Extract the [X, Y] coordinate from the center of the cell holding the provided text.  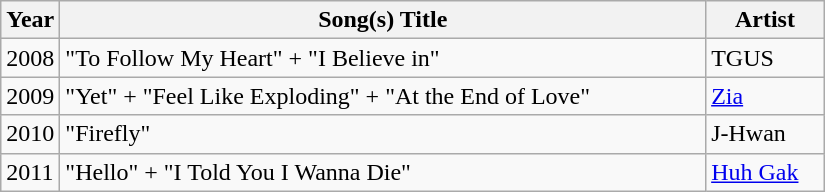
"Hello" + "I Told You I Wanna Die" [383, 172]
Zia [766, 96]
"To Follow My Heart" + "I Believe in" [383, 58]
Song(s) Title [383, 20]
2011 [30, 172]
Artist [766, 20]
Year [30, 20]
"Firefly" [383, 134]
"Yet" + "Feel Like Exploding" + "At the End of Love" [383, 96]
2009 [30, 96]
2010 [30, 134]
Huh Gak [766, 172]
TGUS [766, 58]
J-Hwan [766, 134]
2008 [30, 58]
